Find where the given text appears and provide that cell's center as [X, Y] coordinate. 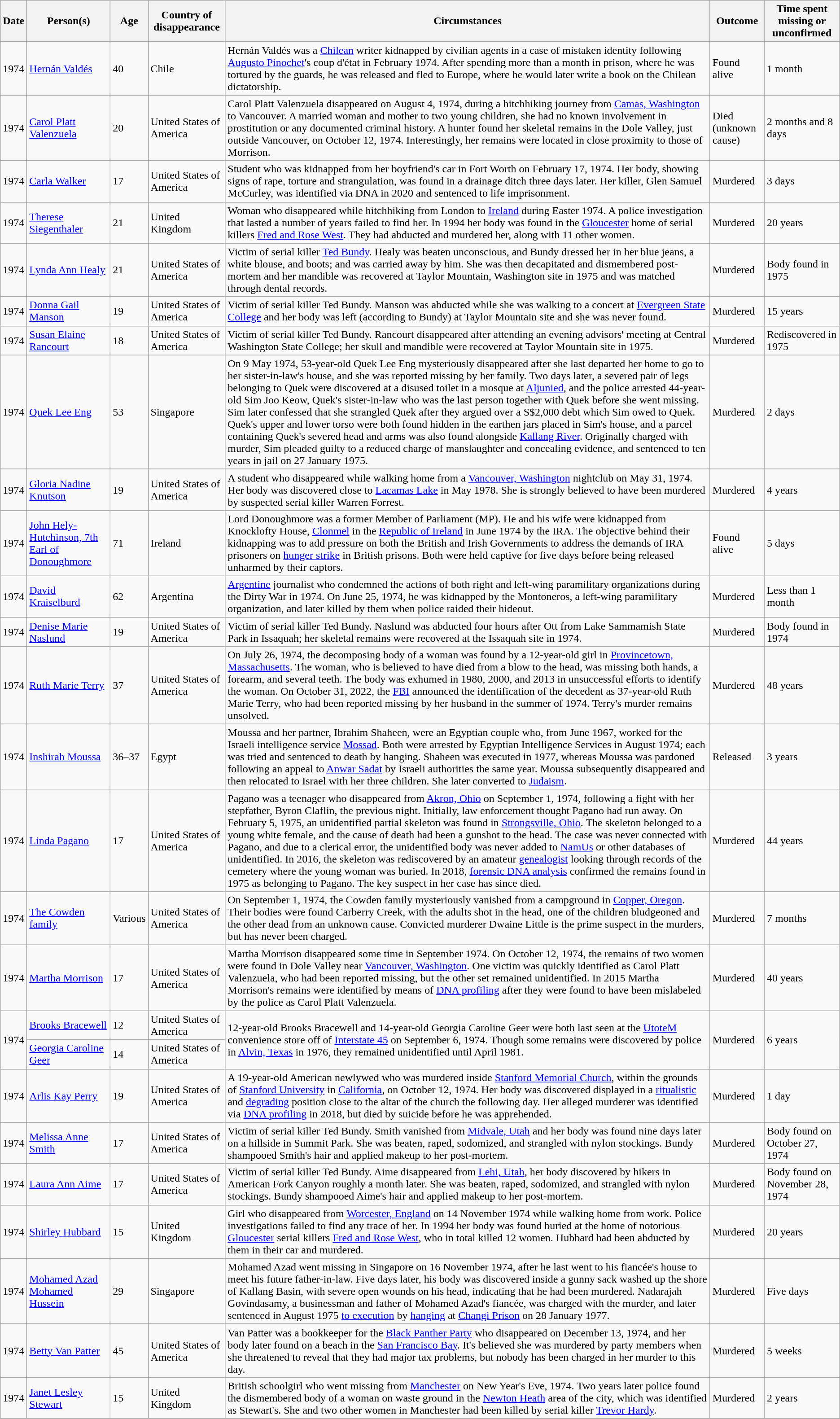
3 days [802, 181]
2 years [802, 1398]
Quek Lee Eng [69, 412]
Denise Marie Naslund [69, 632]
Argentina [187, 596]
Body found on October 27, 1974 [802, 1143]
Ruth Marie Terry [69, 686]
Various [129, 918]
36–37 [129, 757]
1 day [802, 1096]
71 [129, 543]
12 [129, 1025]
Lynda Ann Healy [69, 270]
37 [129, 686]
Person(s) [69, 21]
Age [129, 21]
20 [129, 128]
5 weeks [802, 1351]
Date [13, 21]
62 [129, 596]
Melissa Anne Smith [69, 1143]
Hernán Valdés [69, 68]
Laura Ann Aime [69, 1184]
Chile [187, 68]
Therese Siegenthaler [69, 223]
53 [129, 412]
Five days [802, 1291]
Rediscovered in 1975 [802, 340]
2 days [802, 412]
Circumstances [468, 21]
Carla Walker [69, 181]
Country of disappearance [187, 21]
2 months and 8 days [802, 128]
40 years [802, 978]
Released [737, 757]
Body found on November 28, 1974 [802, 1184]
Inshirah Moussa [69, 757]
44 years [802, 841]
Donna Gail Manson [69, 311]
45 [129, 1351]
1 month [802, 68]
Ireland [187, 543]
Shirley Hubbard [69, 1231]
Martha Morrison [69, 978]
Janet Lesley Stewart [69, 1398]
Less than 1 month [802, 596]
5 days [802, 543]
Carol Platt Valenzuela [69, 128]
18 [129, 340]
15 years [802, 311]
Mohamed Azad Mohamed Hussein [69, 1291]
6 years [802, 1040]
14 [129, 1055]
4 years [802, 490]
48 years [802, 686]
Susan Elaine Rancourt [69, 340]
7 months [802, 918]
29 [129, 1291]
40 [129, 68]
Body found in 1974 [802, 632]
Body found in 1975 [802, 270]
The Cowden family [69, 918]
Outcome [737, 21]
Gloria Nadine Knutson [69, 490]
Time spent missing or unconfirmed [802, 21]
Arlis Kay Perry [69, 1096]
Died (unknown cause) [737, 128]
Brooks Bracewell [69, 1025]
Linda Pagano [69, 841]
3 years [802, 757]
John Hely-Hutchinson, 7th Earl of Donoughmore [69, 543]
Egypt [187, 757]
Georgia Caroline Geer [69, 1055]
Betty Van Patter [69, 1351]
David Kraiselburd [69, 596]
